Determine the [x, y] coordinate at the center of the cell enclosing the given text.  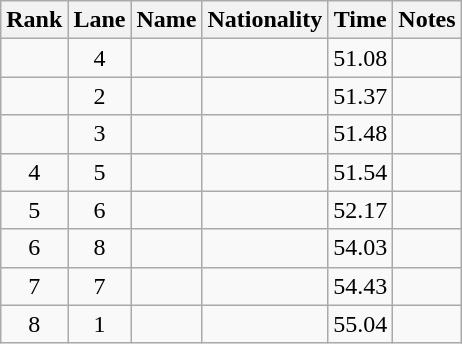
Notes [427, 20]
51.37 [360, 96]
54.43 [360, 286]
51.54 [360, 172]
Nationality [265, 20]
51.48 [360, 134]
51.08 [360, 58]
52.17 [360, 210]
Lane [100, 20]
Name [166, 20]
3 [100, 134]
55.04 [360, 324]
1 [100, 324]
Rank [34, 20]
Time [360, 20]
54.03 [360, 248]
2 [100, 96]
